Identify which cell holds the provided text, then report its [x, y] central coordinate. 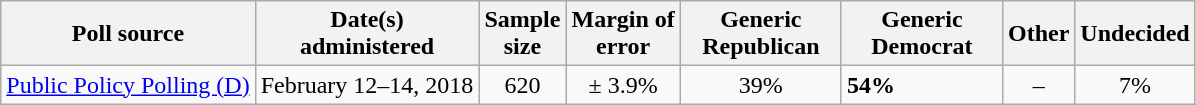
Margin oferror [623, 34]
39% [760, 85]
Other [1038, 34]
7% [1135, 85]
Poll source [128, 34]
GenericDemocrat [922, 34]
February 12–14, 2018 [367, 85]
Samplesize [522, 34]
GenericRepublican [760, 34]
– [1038, 85]
± 3.9% [623, 85]
Date(s)administered [367, 34]
54% [922, 85]
Public Policy Polling (D) [128, 85]
Undecided [1135, 34]
620 [522, 85]
